Determine the (X, Y) coordinate at the center of the cell enclosing the given text.  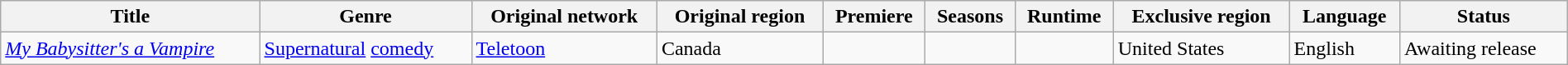
Status (1484, 17)
United States (1201, 48)
Awaiting release (1484, 48)
Premiere (874, 17)
Title (131, 17)
Exclusive region (1201, 17)
Genre (366, 17)
Teletoon (564, 48)
Seasons (970, 17)
Canada (739, 48)
English (1345, 48)
Language (1345, 17)
Runtime (1064, 17)
Original network (564, 17)
Original region (739, 17)
My Babysitter's a Vampire (131, 48)
Supernatural comedy (366, 48)
